Determine the [x, y] coordinate at the center of the cell enclosing the given text.  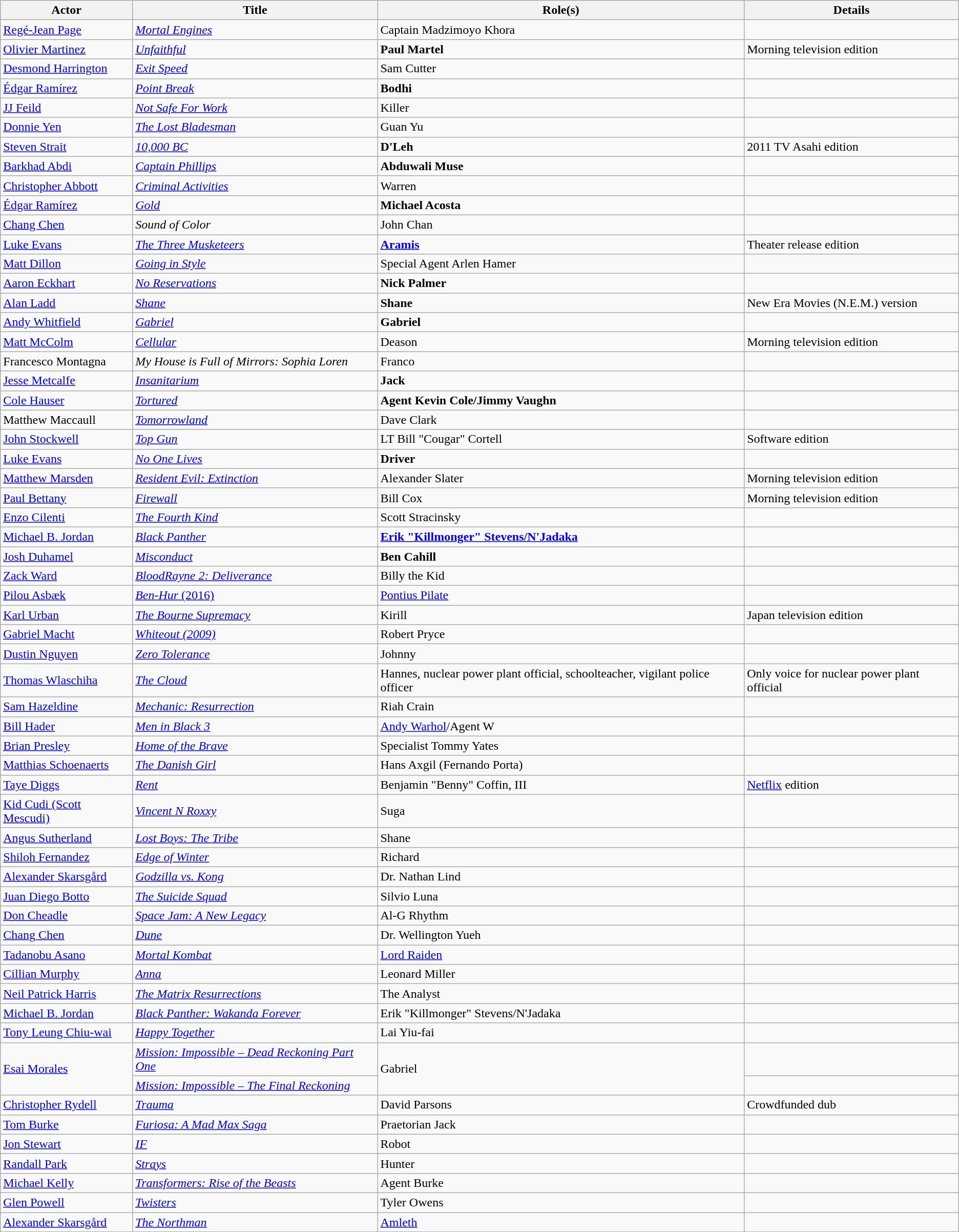
Mortal Kombat [255, 955]
Praetorian Jack [561, 1124]
Nick Palmer [561, 283]
Francesco Montagna [67, 361]
The Matrix Resurrections [255, 994]
New Era Movies (N.E.M.) version [851, 303]
The Fourth Kind [255, 517]
Bill Hader [67, 726]
Tortured [255, 400]
The Danish Girl [255, 765]
Don Cheadle [67, 916]
Zack Ward [67, 576]
Theater release edition [851, 244]
Mission: Impossible – The Final Reckoning [255, 1085]
D'Leh [561, 147]
Driver [561, 459]
Space Jam: A New Legacy [255, 916]
Brian Presley [67, 746]
No Reservations [255, 283]
The Northman [255, 1222]
Bodhi [561, 88]
Juan Diego Botto [67, 896]
Scott Stracinsky [561, 517]
Sam Cutter [561, 69]
Gold [255, 205]
Lai Yiu-fai [561, 1033]
Pilou Asbæk [67, 596]
Actor [67, 10]
Vincent N Roxxy [255, 811]
Hans Axgil (Fernando Porta) [561, 765]
Matthias Schoenaerts [67, 765]
Japan television edition [851, 615]
The Lost Bladesman [255, 127]
Jon Stewart [67, 1144]
My House is Full of Mirrors: Sophia Loren [255, 361]
IF [255, 1144]
Mechanic: Resurrection [255, 707]
Special Agent Arlen Hamer [561, 264]
Crowdfunded dub [851, 1105]
Christopher Rydell [67, 1105]
Glen Powell [67, 1202]
Regé-Jean Page [67, 30]
Matthew Maccaull [67, 420]
Dune [255, 935]
Dr. Wellington Yueh [561, 935]
Warren [561, 186]
The Suicide Squad [255, 896]
Cillian Murphy [67, 974]
Pontius Pilate [561, 596]
Not Safe For Work [255, 108]
Only voice for nuclear power plant official [851, 681]
Lord Raiden [561, 955]
Aramis [561, 244]
Misconduct [255, 556]
Details [851, 10]
Robot [561, 1144]
David Parsons [561, 1105]
Tom Burke [67, 1124]
Agent Kevin Cole/Jimmy Vaughn [561, 400]
Jesse Metcalfe [67, 381]
Home of the Brave [255, 746]
Firewall [255, 498]
Hunter [561, 1163]
Dustin Nguyen [67, 654]
BloodRayne 2: Deliverance [255, 576]
Amleth [561, 1222]
Dave Clark [561, 420]
Suga [561, 811]
Resident Evil: Extinction [255, 478]
Sound of Color [255, 224]
Kid Cudi (Scott Mescudi) [67, 811]
Alexander Slater [561, 478]
John Chan [561, 224]
Bill Cox [561, 498]
Robert Pryce [561, 634]
Olivier Martinez [67, 49]
Benjamin "Benny" Coffin, III [561, 785]
Andy Warhol/Agent W [561, 726]
Specialist Tommy Yates [561, 746]
Going in Style [255, 264]
Top Gun [255, 439]
No One Lives [255, 459]
Neil Patrick Harris [67, 994]
Mortal Engines [255, 30]
Riah Crain [561, 707]
Killer [561, 108]
Thomas Wlaschiha [67, 681]
Title [255, 10]
Paul Martel [561, 49]
Gabriel Macht [67, 634]
Hannes, nuclear power plant official, schoolteacher, vigilant police officer [561, 681]
Captain Madzimoyo Khora [561, 30]
Matthew Marsden [67, 478]
Strays [255, 1163]
Randall Park [67, 1163]
Michael Acosta [561, 205]
Silvio Luna [561, 896]
Lost Boys: The Tribe [255, 837]
Barkhad Abdi [67, 166]
Trauma [255, 1105]
Johnny [561, 654]
Mission: Impossible – Dead Reckoning Part One [255, 1059]
Sam Hazeldine [67, 707]
The Bourne Supremacy [255, 615]
JJ Feild [67, 108]
Steven Strait [67, 147]
Billy the Kid [561, 576]
Edge of Winter [255, 857]
Black Panther [255, 537]
LT Bill "Cougar" Cortell [561, 439]
Guan Yu [561, 127]
Al-G Rhythm [561, 916]
Ben-Hur (2016) [255, 596]
Deason [561, 342]
Tadanobu Asano [67, 955]
Criminal Activities [255, 186]
Exit Speed [255, 69]
Andy Whitfield [67, 322]
Role(s) [561, 10]
Netflix edition [851, 785]
Desmond Harrington [67, 69]
Men in Black 3 [255, 726]
Rent [255, 785]
Josh Duhamel [67, 556]
Donnie Yen [67, 127]
Tony Leung Chiu-wai [67, 1033]
Insanitarium [255, 381]
The Three Musketeers [255, 244]
Matt McColm [67, 342]
Kirill [561, 615]
Twisters [255, 1202]
Jack [561, 381]
Dr. Nathan Lind [561, 876]
The Cloud [255, 681]
Transformers: Rise of the Beasts [255, 1183]
Zero Tolerance [255, 654]
Abduwali Muse [561, 166]
Black Panther: Wakanda Forever [255, 1013]
Software edition [851, 439]
John Stockwell [67, 439]
The Analyst [561, 994]
Godzilla vs. Kong [255, 876]
Richard [561, 857]
Agent Burke [561, 1183]
Karl Urban [67, 615]
Happy Together [255, 1033]
Enzo Cilenti [67, 517]
Anna [255, 974]
Leonard Miller [561, 974]
Taye Diggs [67, 785]
Point Break [255, 88]
Whiteout (2009) [255, 634]
Shiloh Fernandez [67, 857]
Paul Bettany [67, 498]
2011 TV Asahi edition [851, 147]
Angus Sutherland [67, 837]
Tyler Owens [561, 1202]
Michael Kelly [67, 1183]
Cellular [255, 342]
Aaron Eckhart [67, 283]
Alan Ladd [67, 303]
Cole Hauser [67, 400]
Esai Morales [67, 1069]
Furiosa: A Mad Max Saga [255, 1124]
Ben Cahill [561, 556]
Franco [561, 361]
Matt Dillon [67, 264]
Captain Phillips [255, 166]
Tomorrowland [255, 420]
10,000 BC [255, 147]
Christopher Abbott [67, 186]
Unfaithful [255, 49]
